Return the (x, y) coordinate for the center point of the cell that contains the specified text.  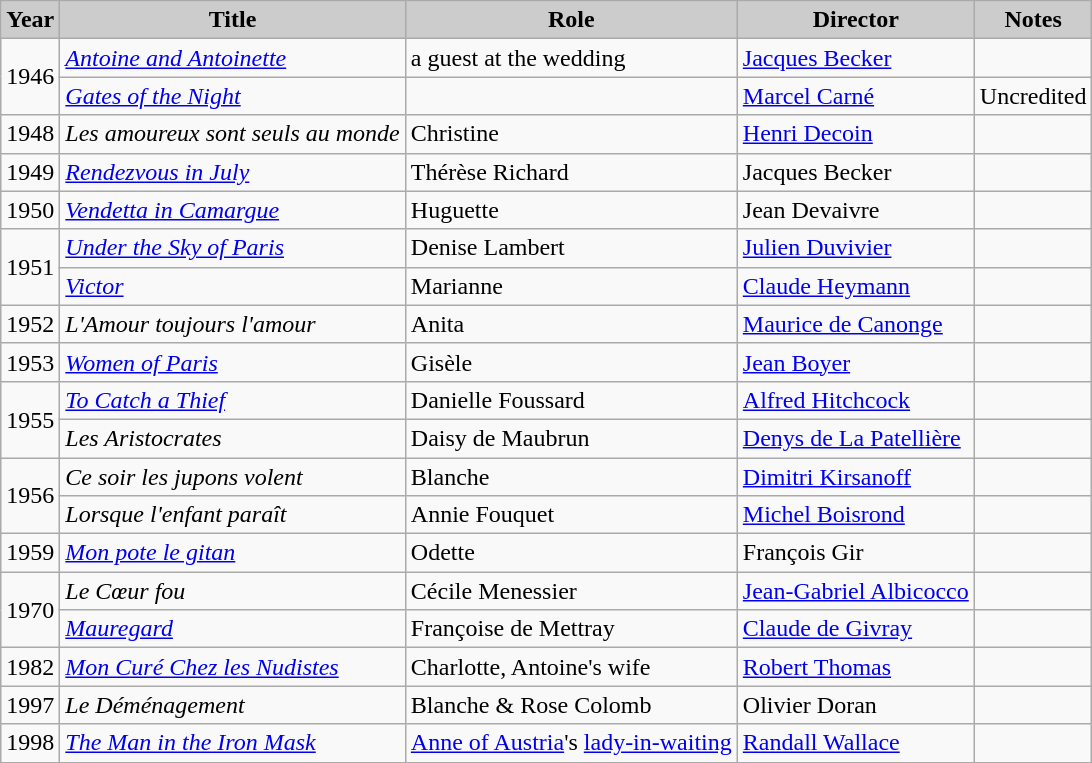
Blanche & Rose Colomb (571, 705)
1950 (30, 210)
Christine (571, 134)
Jean-Gabriel Albicocco (856, 591)
Claude Heymann (856, 286)
Henri Decoin (856, 134)
1997 (30, 705)
Anita (571, 324)
1951 (30, 267)
Role (571, 20)
Le Déménagement (232, 705)
Charlotte, Antoine's wife (571, 667)
1952 (30, 324)
1946 (30, 77)
Under the Sky of Paris (232, 248)
Randall Wallace (856, 743)
Denise Lambert (571, 248)
Daisy de Maubrun (571, 438)
Les Aristocrates (232, 438)
Les amoureux sont seuls au monde (232, 134)
Director (856, 20)
Year (30, 20)
Le Cœur fou (232, 591)
Danielle Foussard (571, 400)
Jean Devaivre (856, 210)
Women of Paris (232, 362)
Michel Boisrond (856, 515)
1949 (30, 172)
Julien Duvivier (856, 248)
1982 (30, 667)
Anne of Austria's lady-in-waiting (571, 743)
1998 (30, 743)
Alfred Hitchcock (856, 400)
Cécile Menessier (571, 591)
Mauregard (232, 629)
a guest at the wedding (571, 58)
Title (232, 20)
Annie Fouquet (571, 515)
Antoine and Antoinette (232, 58)
Jean Boyer (856, 362)
To Catch a Thief (232, 400)
Olivier Doran (856, 705)
Rendezvous in July (232, 172)
Blanche (571, 477)
1948 (30, 134)
Mon pote le gitan (232, 553)
Gisèle (571, 362)
Thérèse Richard (571, 172)
Denys de La Patellière (856, 438)
Odette (571, 553)
Uncredited (1033, 96)
Mon Curé Chez les Nudistes (232, 667)
Notes (1033, 20)
1955 (30, 419)
1970 (30, 610)
Marcel Carné (856, 96)
Maurice de Canonge (856, 324)
Lorsque l'enfant paraît (232, 515)
Marianne (571, 286)
1956 (30, 496)
L'Amour toujours l'amour (232, 324)
1953 (30, 362)
Vendetta in Camargue (232, 210)
Huguette (571, 210)
Claude de Givray (856, 629)
Victor (232, 286)
Ce soir les jupons volent (232, 477)
François Gir (856, 553)
Gates of the Night (232, 96)
Françoise de Mettray (571, 629)
Dimitri Kirsanoff (856, 477)
Robert Thomas (856, 667)
The Man in the Iron Mask (232, 743)
1959 (30, 553)
